Scan for the cell matching the given text and deliver its (X, Y) coordinate at center. 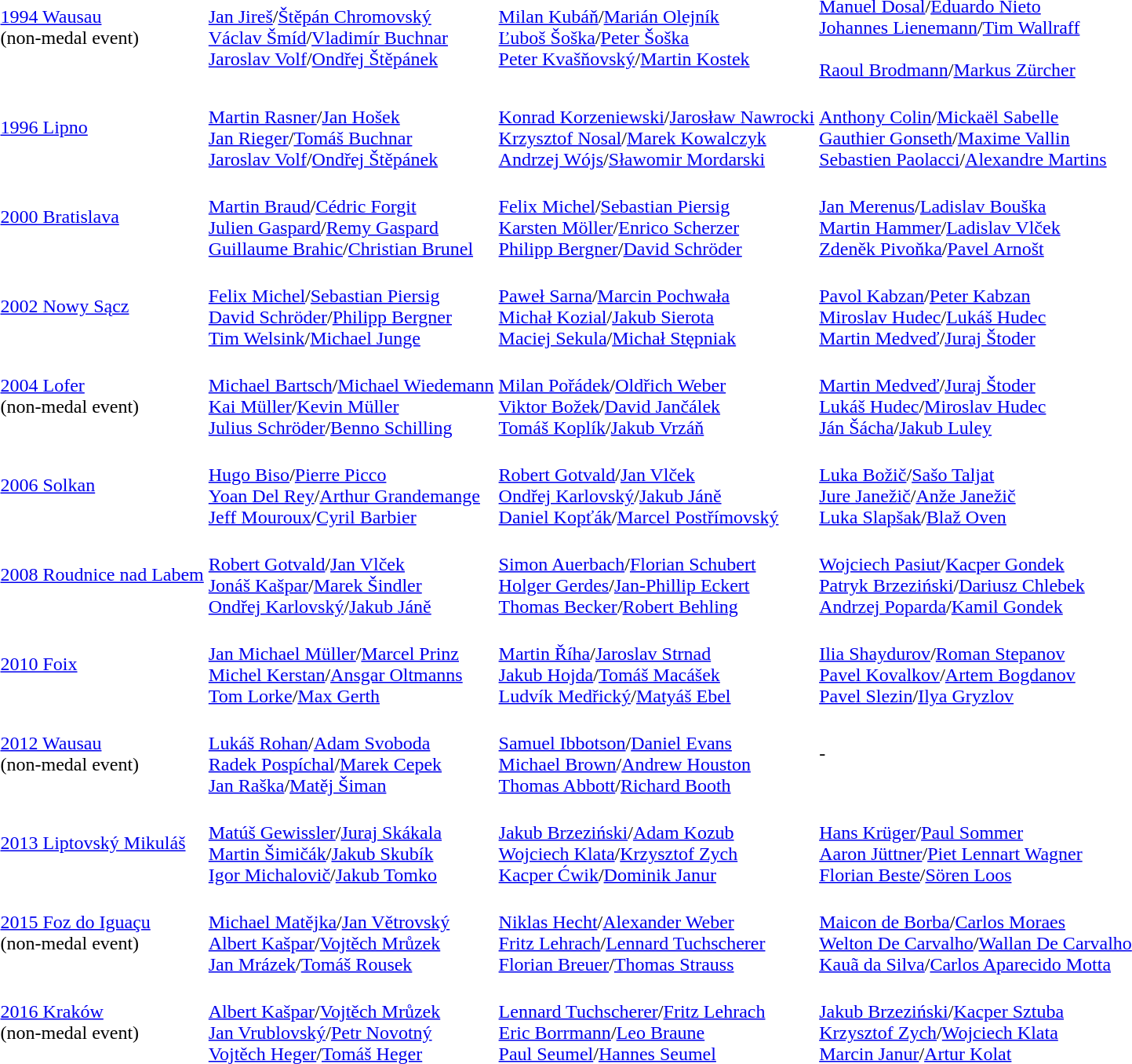
Matúš Gewissler/Juraj SkákalaMartin Šimičák/Jakub SkubíkIgor Michalovič/Jakub Tomko (351, 843)
Michael Matějka/Jan VětrovskýAlbert Kašpar/Vojtěch MrůzekJan Mrázek/Tomáš Rousek (351, 932)
Martin Rasner/Jan HošekJan Rieger/Tomáš BuchnarJaroslav Volf/Ondřej Štěpánek (351, 127)
Lukáš Rohan/Adam SvobodaRadek Pospíchal/Marek CepekJan Raška/Matěj Šiman (351, 753)
Hugo Biso/Pierre PiccoYoan Del Rey/Arthur GrandemangeJeff Mouroux/Cyril Barbier (351, 485)
Martin Braud/Cédric ForgitJulien Gaspard/Remy GaspardGuillaume Brahic/Christian Brunel (351, 217)
Paweł Sarna/Marcin PochwałaMichał Kozial/Jakub SierotaMaciej Sekula/Michał Stępniak (657, 306)
Jakub Brzeziński/Adam KozubWojciech Klata/Krzysztof ZychKacper Ćwik/Dominik Janur (657, 843)
Robert Gotvald/Jan VlčekOndřej Karlovský/Jakub JáněDaniel Kopťák/Marcel Postřímovský (657, 485)
Milan Pořádek/Oldřich WeberViktor Božek/David JančálekTomáš Koplík/Jakub Vrzáň (657, 395)
Felix Michel/Sebastian PiersigDavid Schröder/Philipp BergnerTim Welsink/Michael Junge (351, 306)
Robert Gotvald/Jan VlčekJonáš Kašpar/Marek ŠindlerOndřej Karlovský/Jakub Jáně (351, 574)
Michael Bartsch/Michael WiedemannKai Müller/Kevin MüllerJulius Schröder/Benno Schilling (351, 395)
Martin Říha/Jaroslav StrnadJakub Hojda/Tomáš MacášekLudvík Medřický/Matyáš Ebel (657, 664)
Samuel Ibbotson/Daniel EvansMichael Brown/Andrew HoustonThomas Abbott/Richard Booth (657, 753)
Felix Michel/Sebastian PiersigKarsten Möller/Enrico ScherzerPhilipp Bergner/David Schröder (657, 217)
Simon Auerbach/Florian SchubertHolger Gerdes/Jan-Phillip EckertThomas Becker/Robert Behling (657, 574)
Jan Michael Müller/Marcel PrinzMichel Kerstan/Ansgar OltmannsTom Lorke/Max Gerth (351, 664)
Niklas Hecht/Alexander WeberFritz Lehrach/Lennard TuchschererFlorian Breuer/Thomas Strauss (657, 932)
Konrad Korzeniewski/Jarosław NawrockiKrzysztof Nosal/Marek KowalczykAndrzej Wójs/Sławomir Mordarski (657, 127)
